For the text-containing cell, return its midpoint in [X, Y] coordinate format. 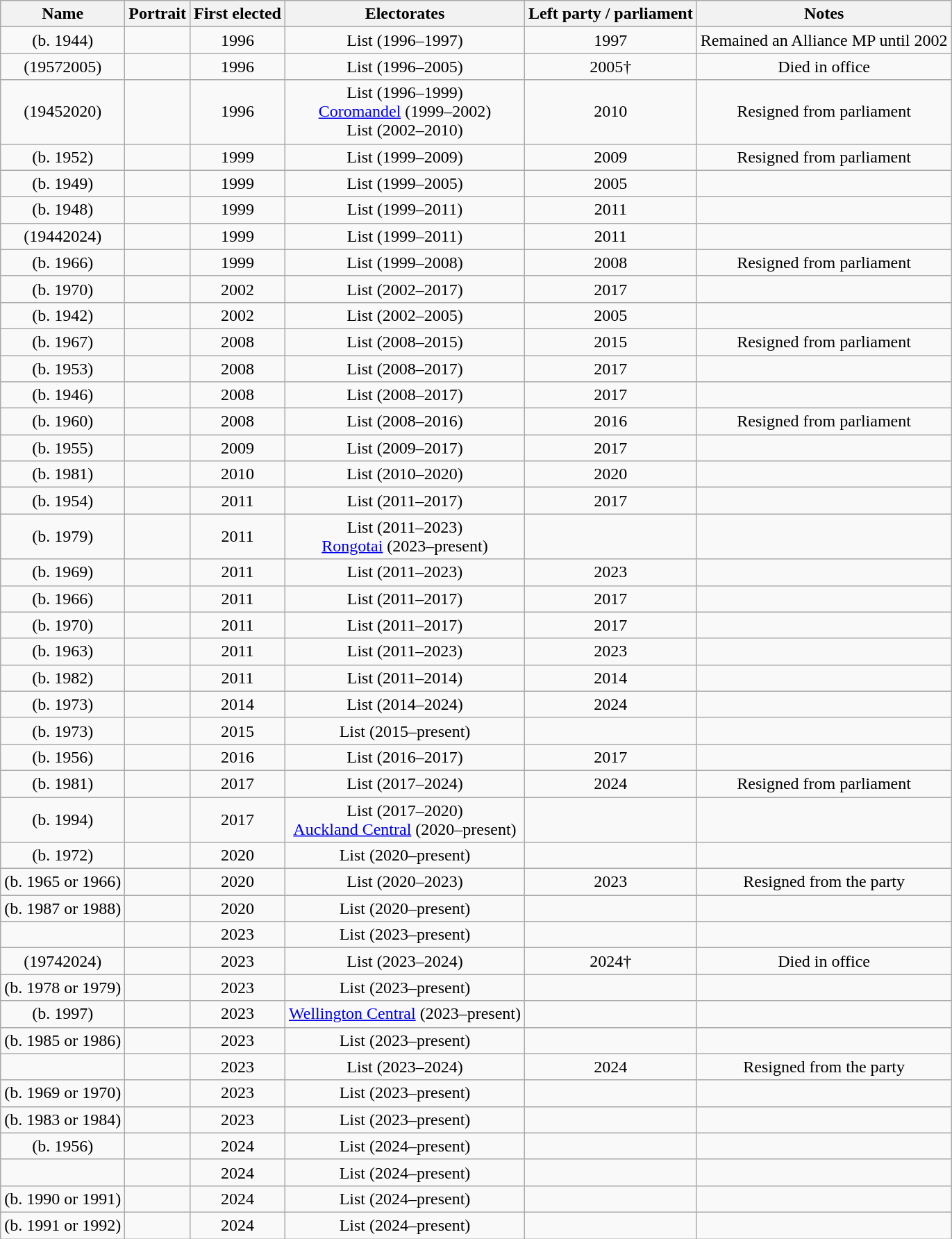
(b. 1960) [62, 422]
2024† [611, 961]
(b. 1944) [62, 40]
List (1996–2005) [404, 67]
Notes [824, 14]
List (2011–2023)Rongotai (2023–present) [404, 536]
List (1999–2005) [404, 183]
Left party / parliament [611, 14]
(b. 1979) [62, 536]
(b. 1954) [62, 501]
List (2017–2024) [404, 783]
(b. 1948) [62, 210]
(19452020) [62, 112]
List (1999–2008) [404, 263]
(19742024) [62, 961]
(b. 1972) [62, 856]
(b. 1985 or 1986) [62, 1040]
2005† [611, 67]
List (2011–2014) [404, 678]
(b. 1991 or 1992) [62, 1225]
(b. 1987 or 1988) [62, 908]
(b. 1978 or 1979) [62, 988]
List (1996–1997) [404, 40]
Electorates [404, 14]
(19442024) [62, 236]
(b. 1953) [62, 369]
List (2002–2017) [404, 289]
Wellington Central (2023–present) [404, 1014]
List (2014–2024) [404, 704]
(b. 1965 or 1966) [62, 882]
List (2008–2015) [404, 342]
(b. 1967) [62, 342]
List (2009–2017) [404, 448]
List (2016–2017) [404, 757]
List (2008–2016) [404, 422]
(b. 1994) [62, 820]
(b. 1983 or 1984) [62, 1120]
List (2020–2023) [404, 882]
List (2017–2020)Auckland Central (2020–present) [404, 820]
List (2015–present) [404, 731]
(b. 1963) [62, 651]
(b. 1990 or 1991) [62, 1199]
List (2002–2005) [404, 315]
(19572005) [62, 67]
(b. 1955) [62, 448]
(b. 1942) [62, 315]
(b. 1952) [62, 157]
(b. 1949) [62, 183]
(b. 1982) [62, 678]
(b. 1946) [62, 395]
(b. 1969) [62, 572]
First elected [237, 14]
List (1996–1999)Coromandel (1999–2002)List (2002–2010) [404, 112]
Remained an Alliance MP until 2002 [824, 40]
1997 [611, 40]
List (1999–2009) [404, 157]
List (2010–2020) [404, 474]
Name [62, 14]
(b. 1997) [62, 1014]
Portrait [158, 14]
(b. 1969 or 1970) [62, 1093]
